Capture the cell that displays the provided text and extract its (x, y) central coordinate. 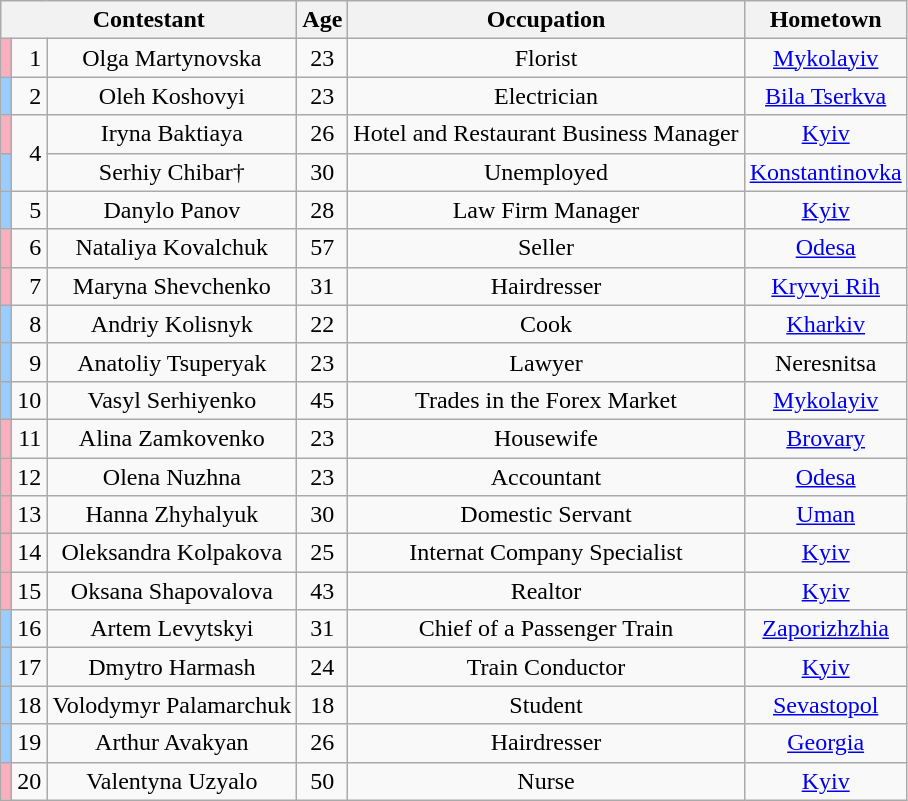
Alina Zamkovenko (172, 438)
Seller (546, 248)
24 (322, 667)
9 (30, 362)
1 (30, 58)
Arthur Avakyan (172, 743)
2 (30, 96)
Hotel and Restaurant Business Manager (546, 134)
22 (322, 324)
Age (322, 20)
Hometown (826, 20)
Anatoliy Tsuperyak (172, 362)
Serhiy Chibar† (172, 172)
Georgia (826, 743)
Danylo Panov (172, 210)
17 (30, 667)
Konstantinovka (826, 172)
Cook (546, 324)
Electrician (546, 96)
15 (30, 591)
20 (30, 781)
16 (30, 629)
Maryna Shevchenko (172, 286)
13 (30, 515)
57 (322, 248)
Nataliya Kovalchuk (172, 248)
Olga Martynovska (172, 58)
43 (322, 591)
25 (322, 553)
Housewife (546, 438)
4 (30, 153)
10 (30, 400)
Occupation (546, 20)
Student (546, 705)
Accountant (546, 477)
Lawyer (546, 362)
7 (30, 286)
Volodymyr Palamarchuk (172, 705)
8 (30, 324)
5 (30, 210)
Internat Company Specialist (546, 553)
12 (30, 477)
Iryna Baktiaya (172, 134)
19 (30, 743)
Train Conductor (546, 667)
Contestant (149, 20)
11 (30, 438)
Olena Nuzhna (172, 477)
Hanna Zhyhalyuk (172, 515)
Law Firm Manager (546, 210)
Kharkiv (826, 324)
Unemployed (546, 172)
Chief of a Passenger Train (546, 629)
Zaporizhzhia (826, 629)
Uman (826, 515)
Brovary (826, 438)
Florist (546, 58)
Realtor (546, 591)
Nurse (546, 781)
Sevastopol (826, 705)
Bila Tserkva (826, 96)
14 (30, 553)
Trades in the Forex Market (546, 400)
Artem Levytskyi (172, 629)
Neresnitsa (826, 362)
Oleh Koshovyi (172, 96)
Valentyna Uzyalo (172, 781)
Oksana Shapovalova (172, 591)
Kryvyi Rih (826, 286)
Oleksandra Kolpakova (172, 553)
28 (322, 210)
6 (30, 248)
Domestic Servant (546, 515)
50 (322, 781)
Vasyl Serhiyenko (172, 400)
45 (322, 400)
Dmytro Harmash (172, 667)
Andriy Kolisnyk (172, 324)
